Locate the cell with the specified text and output its (x, y) center coordinate. 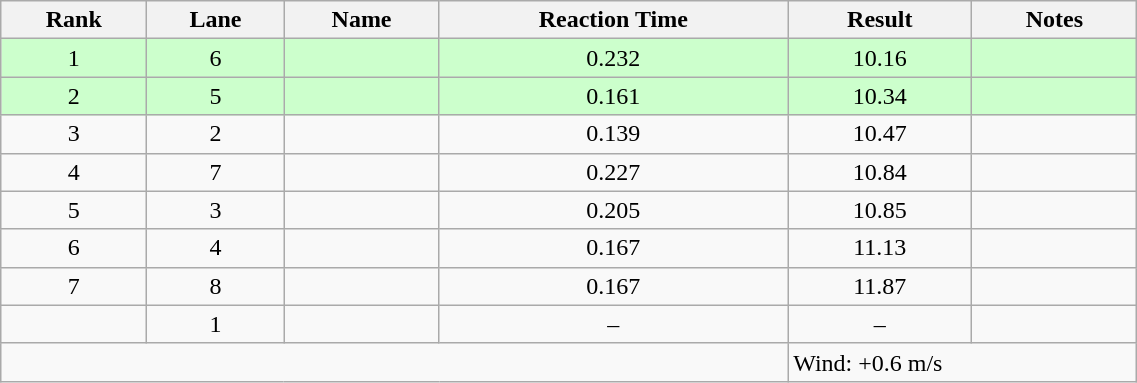
0.139 (614, 134)
11.87 (880, 286)
10.85 (880, 210)
Rank (74, 20)
Notes (1054, 20)
8 (216, 286)
10.47 (880, 134)
0.161 (614, 96)
10.34 (880, 96)
Lane (216, 20)
0.205 (614, 210)
Wind: +0.6 m/s (962, 362)
0.227 (614, 172)
Reaction Time (614, 20)
11.13 (880, 248)
10.16 (880, 58)
Name (362, 20)
10.84 (880, 172)
Result (880, 20)
0.232 (614, 58)
